From the cell containing the given text, extract its center point as (x, y) coordinate. 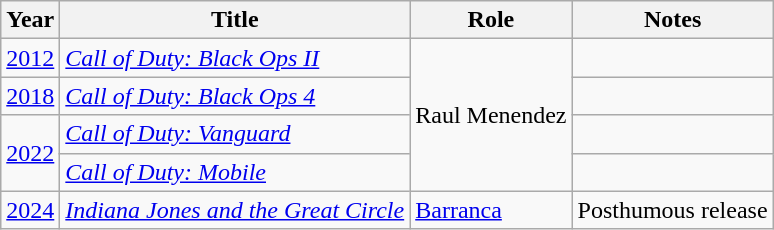
Notes (672, 20)
Call of Duty: Black Ops II (235, 58)
Title (235, 20)
Call of Duty: Vanguard (235, 134)
Role (491, 20)
2024 (30, 210)
2018 (30, 96)
Raul Menendez (491, 115)
Call of Duty: Mobile (235, 172)
Year (30, 20)
Call of Duty: Black Ops 4 (235, 96)
Barranca (491, 210)
2012 (30, 58)
Indiana Jones and the Great Circle (235, 210)
Posthumous release (672, 210)
2022 (30, 153)
